Return the (x, y) coordinate for the center point of the cell that contains the specified text.  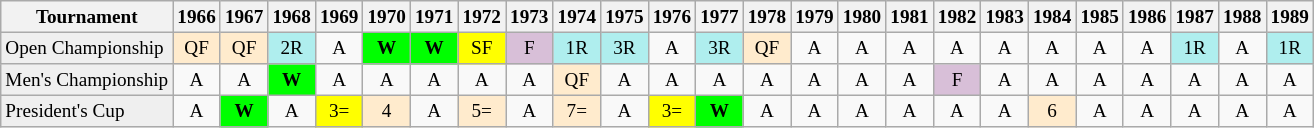
7= (577, 111)
1970 (387, 17)
1984 (1052, 17)
1980 (862, 17)
1986 (1147, 17)
1975 (625, 17)
1979 (815, 17)
1967 (244, 17)
Open Championship (87, 48)
1973 (530, 17)
5= (482, 111)
SF (482, 48)
1968 (292, 17)
1974 (577, 17)
1988 (1242, 17)
Tournament (87, 17)
1989 (1290, 17)
1978 (767, 17)
1981 (910, 17)
President's Cup (87, 111)
2R (292, 48)
1983 (1005, 17)
1971 (434, 17)
1969 (339, 17)
1976 (672, 17)
1966 (197, 17)
1987 (1195, 17)
Men's Championship (87, 80)
4 (387, 111)
1972 (482, 17)
6 (1052, 111)
1985 (1100, 17)
1977 (720, 17)
1982 (957, 17)
